Output the [X, Y] coordinate of the center of the cell containing the given text.  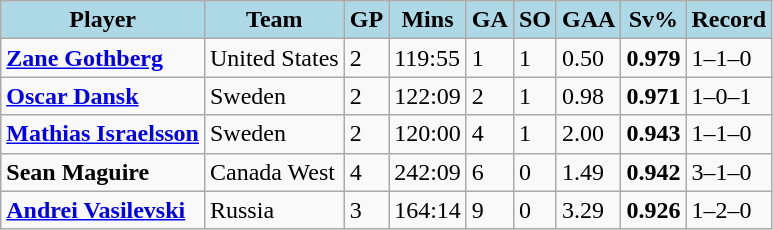
Record [729, 20]
Sean Maguire [103, 172]
Zane Gothberg [103, 58]
1–0–1 [729, 96]
0.98 [588, 96]
Mathias Israelsson [103, 134]
3–1–0 [729, 172]
1.49 [588, 172]
3 [366, 210]
Andrei Vasilevski [103, 210]
0.926 [654, 210]
Russia [274, 210]
Mins [428, 20]
1–2–0 [729, 210]
3.29 [588, 210]
0.943 [654, 134]
United States [274, 58]
GP [366, 20]
0.942 [654, 172]
119:55 [428, 58]
9 [490, 210]
Canada West [274, 172]
SO [534, 20]
0.50 [588, 58]
120:00 [428, 134]
Team [274, 20]
Oscar Dansk [103, 96]
0.971 [654, 96]
GA [490, 20]
Player [103, 20]
0.979 [654, 58]
242:09 [428, 172]
2.00 [588, 134]
122:09 [428, 96]
GAA [588, 20]
6 [490, 172]
164:14 [428, 210]
Sv% [654, 20]
